Find where the given text appears and provide that cell's center as (x, y) coordinate. 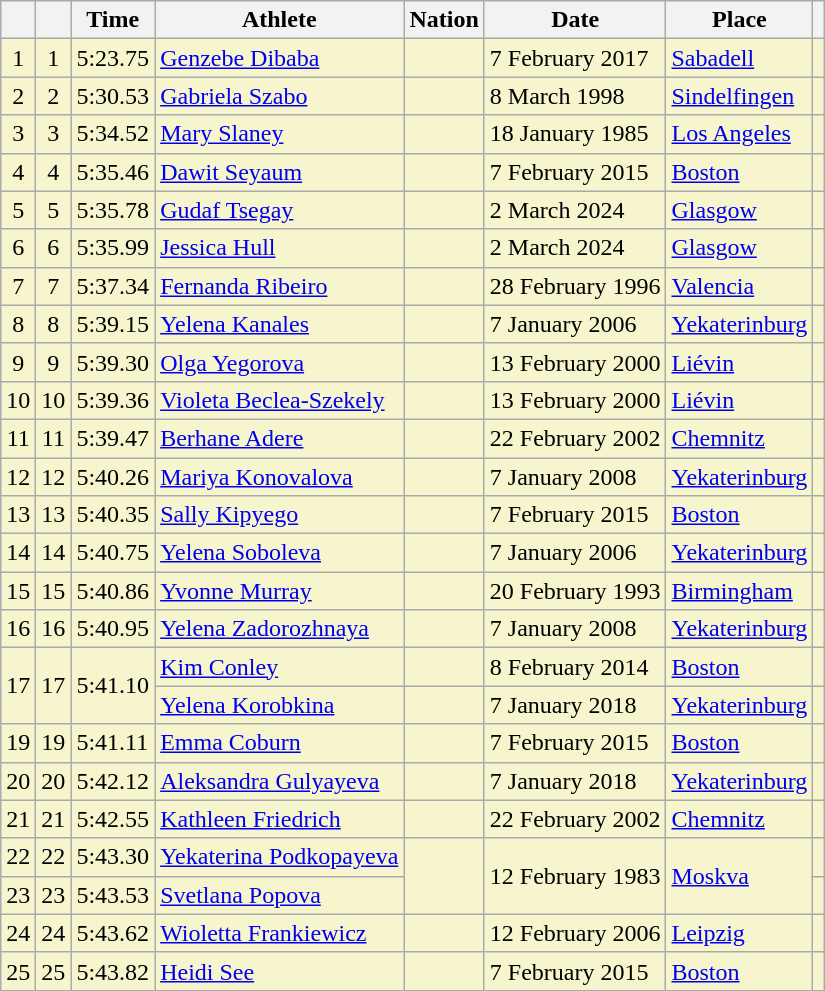
Berhane Adere (280, 438)
18 January 1985 (575, 134)
5:41.11 (113, 743)
Yelena Soboleva (280, 553)
Olga Yegorova (280, 362)
Violeta Beclea-Szekely (280, 400)
5:34.52 (113, 134)
Valencia (740, 286)
5:35.46 (113, 172)
5:41.10 (113, 686)
Dawit Seyaum (280, 172)
Moskva (740, 876)
5:43.82 (113, 971)
Yekaterina Podkopayeva (280, 857)
5:39.47 (113, 438)
Heidi See (280, 971)
5:40.86 (113, 591)
Sindelfingen (740, 96)
5:23.75 (113, 58)
Fernanda Ribeiro (280, 286)
Kathleen Friedrich (280, 819)
5:35.99 (113, 248)
Emma Coburn (280, 743)
Kim Conley (280, 667)
5:43.62 (113, 933)
12 February 2006 (575, 933)
5:40.26 (113, 477)
5:40.35 (113, 515)
5:39.15 (113, 324)
5:39.36 (113, 400)
Athlete (280, 20)
Leipzig (740, 933)
Mary Slaney (280, 134)
Place (740, 20)
Sally Kipyego (280, 515)
7 February 2017 (575, 58)
5:39.30 (113, 362)
Birmingham (740, 591)
Jessica Hull (280, 248)
Genzebe Dibaba (280, 58)
5:42.12 (113, 781)
8 March 1998 (575, 96)
8 February 2014 (575, 667)
Yvonne Murray (280, 591)
5:42.55 (113, 819)
5:37.34 (113, 286)
12 February 1983 (575, 876)
Yelena Korobkina (280, 705)
5:43.30 (113, 857)
Los Angeles (740, 134)
Gabriela Szabo (280, 96)
Yelena Zadorozhnaya (280, 629)
Sabadell (740, 58)
28 February 1996 (575, 286)
Wioletta Frankiewicz (280, 933)
5:40.75 (113, 553)
Time (113, 20)
Nation (444, 20)
Aleksandra Gulyayeva (280, 781)
5:43.53 (113, 895)
5:40.95 (113, 629)
5:35.78 (113, 210)
Date (575, 20)
Mariya Konovalova (280, 477)
5:30.53 (113, 96)
Yelena Kanales (280, 324)
Svetlana Popova (280, 895)
20 February 1993 (575, 591)
Gudaf Tsegay (280, 210)
